Locate the cell with the specified text and output its (x, y) center coordinate. 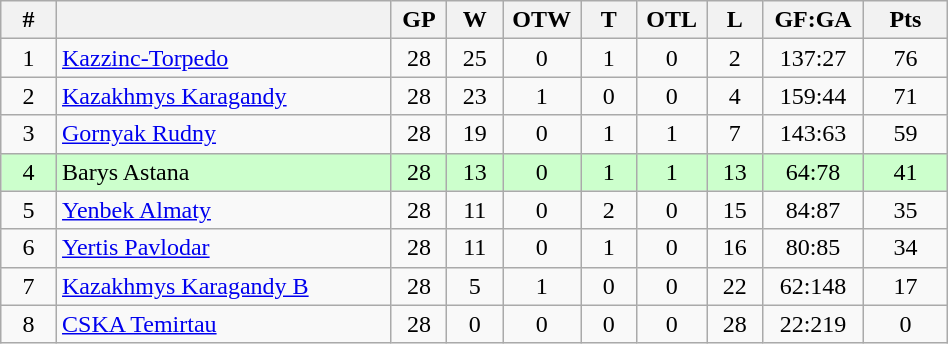
76 (906, 58)
17 (906, 286)
OTW (542, 20)
16 (735, 248)
Kazakhmys Karagandy B (224, 286)
64:78 (814, 172)
W (475, 20)
Gornyak Rudny (224, 134)
L (735, 20)
8 (29, 324)
Yertis Pavlodar (224, 248)
23 (475, 96)
T (609, 20)
22 (735, 286)
80:85 (814, 248)
15 (735, 210)
59 (906, 134)
OTL (672, 20)
137:27 (814, 58)
35 (906, 210)
6 (29, 248)
GF:GA (814, 20)
3 (29, 134)
# (29, 20)
19 (475, 134)
Barys Astana (224, 172)
84:87 (814, 210)
Kazakhmys Karagandy (224, 96)
143:63 (814, 134)
GP (419, 20)
22:219 (814, 324)
71 (906, 96)
CSKA Temirtau (224, 324)
159:44 (814, 96)
41 (906, 172)
25 (475, 58)
Yenbek Almaty (224, 210)
Kazzinc-Torpedo (224, 58)
34 (906, 248)
62:148 (814, 286)
Pts (906, 20)
